Search for the cell housing the specified text and yield its (X, Y) center coordinate. 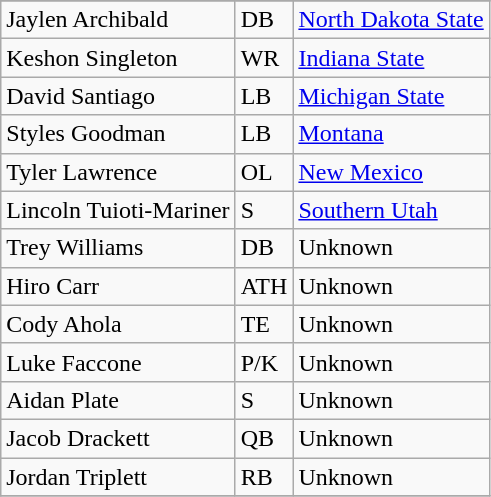
Tyler Lawrence (118, 172)
David Santiago (118, 96)
Indiana State (391, 58)
North Dakota State (391, 20)
Styles Goodman (118, 134)
Hiro Carr (118, 286)
OL (264, 172)
Jacob Drackett (118, 438)
Lincoln Tuioti-Mariner (118, 210)
Montana (391, 134)
ATH (264, 286)
Jaylen Archibald (118, 20)
Trey Williams (118, 248)
TE (264, 324)
P/K (264, 362)
RB (264, 477)
Keshon Singleton (118, 58)
New Mexico (391, 172)
Jordan Triplett (118, 477)
WR (264, 58)
Aidan Plate (118, 400)
Luke Faccone (118, 362)
Southern Utah (391, 210)
Cody Ahola (118, 324)
QB (264, 438)
Michigan State (391, 96)
